Locate the cell with the specified text and output its [X, Y] center coordinate. 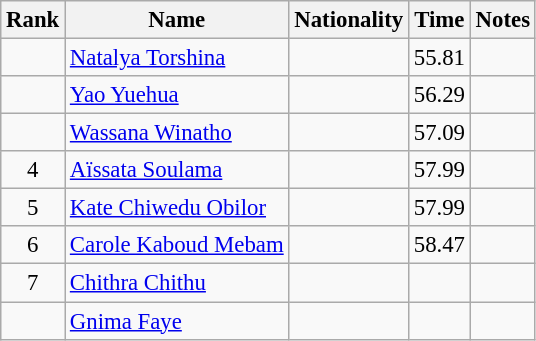
Gnima Faye [177, 321]
Wassana Winatho [177, 133]
Name [177, 20]
Yao Yuehua [177, 95]
5 [33, 208]
Rank [33, 20]
55.81 [439, 58]
Nationality [348, 20]
Time [439, 20]
Notes [502, 20]
7 [33, 283]
Aïssata Soulama [177, 170]
Natalya Torshina [177, 58]
6 [33, 245]
57.09 [439, 133]
Kate Chiwedu Obilor [177, 208]
Chithra Chithu [177, 283]
Carole Kaboud Mebam [177, 245]
58.47 [439, 245]
4 [33, 170]
56.29 [439, 95]
